Search for the cell housing the specified text and yield its [X, Y] center coordinate. 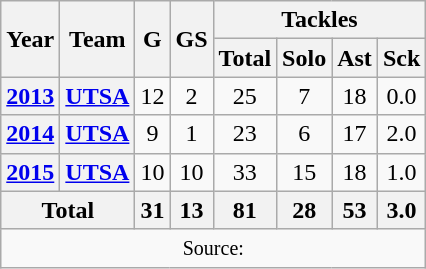
25 [245, 96]
Tackles [320, 20]
GS [192, 39]
13 [192, 210]
53 [355, 210]
2013 [30, 96]
1.0 [401, 172]
Ast [355, 58]
28 [304, 210]
33 [245, 172]
3.0 [401, 210]
31 [152, 210]
15 [304, 172]
12 [152, 96]
23 [245, 134]
7 [304, 96]
Solo [304, 58]
17 [355, 134]
2 [192, 96]
Sck [401, 58]
Team [98, 39]
9 [152, 134]
Source: [214, 248]
2015 [30, 172]
Year [30, 39]
6 [304, 134]
1 [192, 134]
0.0 [401, 96]
2.0 [401, 134]
G [152, 39]
81 [245, 210]
2014 [30, 134]
